From the cell containing the given text, extract its center point as [x, y] coordinate. 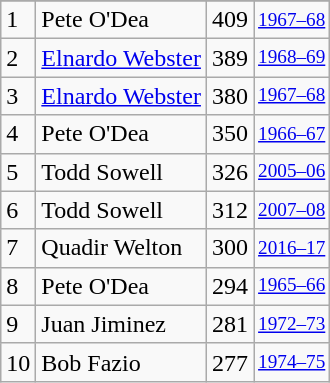
380 [230, 96]
1972–73 [292, 324]
5 [18, 172]
389 [230, 58]
Quadir Welton [122, 248]
2007–08 [292, 210]
326 [230, 172]
312 [230, 210]
10 [18, 362]
1966–67 [292, 134]
1965–66 [292, 286]
294 [230, 286]
4 [18, 134]
2 [18, 58]
6 [18, 210]
409 [230, 20]
350 [230, 134]
1974–75 [292, 362]
1968–69 [292, 58]
281 [230, 324]
7 [18, 248]
Juan Jiminez [122, 324]
Bob Fazio [122, 362]
2016–17 [292, 248]
2005–06 [292, 172]
277 [230, 362]
3 [18, 96]
8 [18, 286]
1 [18, 20]
9 [18, 324]
300 [230, 248]
